Provide the [X, Y] coordinate of the cell's center where the given text is located.  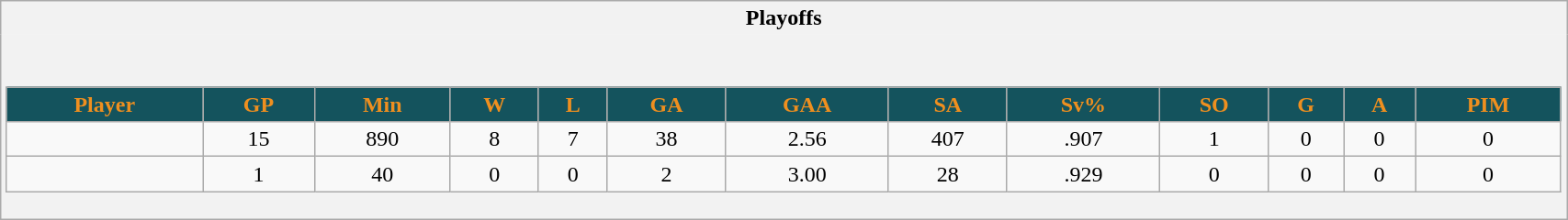
PIM [1488, 104]
3.00 [807, 174]
.929 [1083, 174]
Player [105, 104]
7 [572, 139]
GAA [807, 104]
Playoffs [784, 18]
40 [382, 174]
407 [948, 139]
W [494, 104]
15 [259, 139]
GA [667, 104]
2.56 [807, 139]
SA [948, 104]
A [1380, 104]
28 [948, 174]
Player GP Min W L GA GAA SA Sv% SO G A PIM 15 890 8 7 38 2.56 407 .907 1 0 0 0 1 40 0 0 2 3.00 28 .929 0 0 0 0 [784, 126]
Sv% [1083, 104]
890 [382, 139]
2 [667, 174]
.907 [1083, 139]
GP [259, 104]
SO [1213, 104]
Min [382, 104]
L [572, 104]
8 [494, 139]
G [1306, 104]
38 [667, 139]
